Output the [X, Y] coordinate of the center of the cell containing the given text.  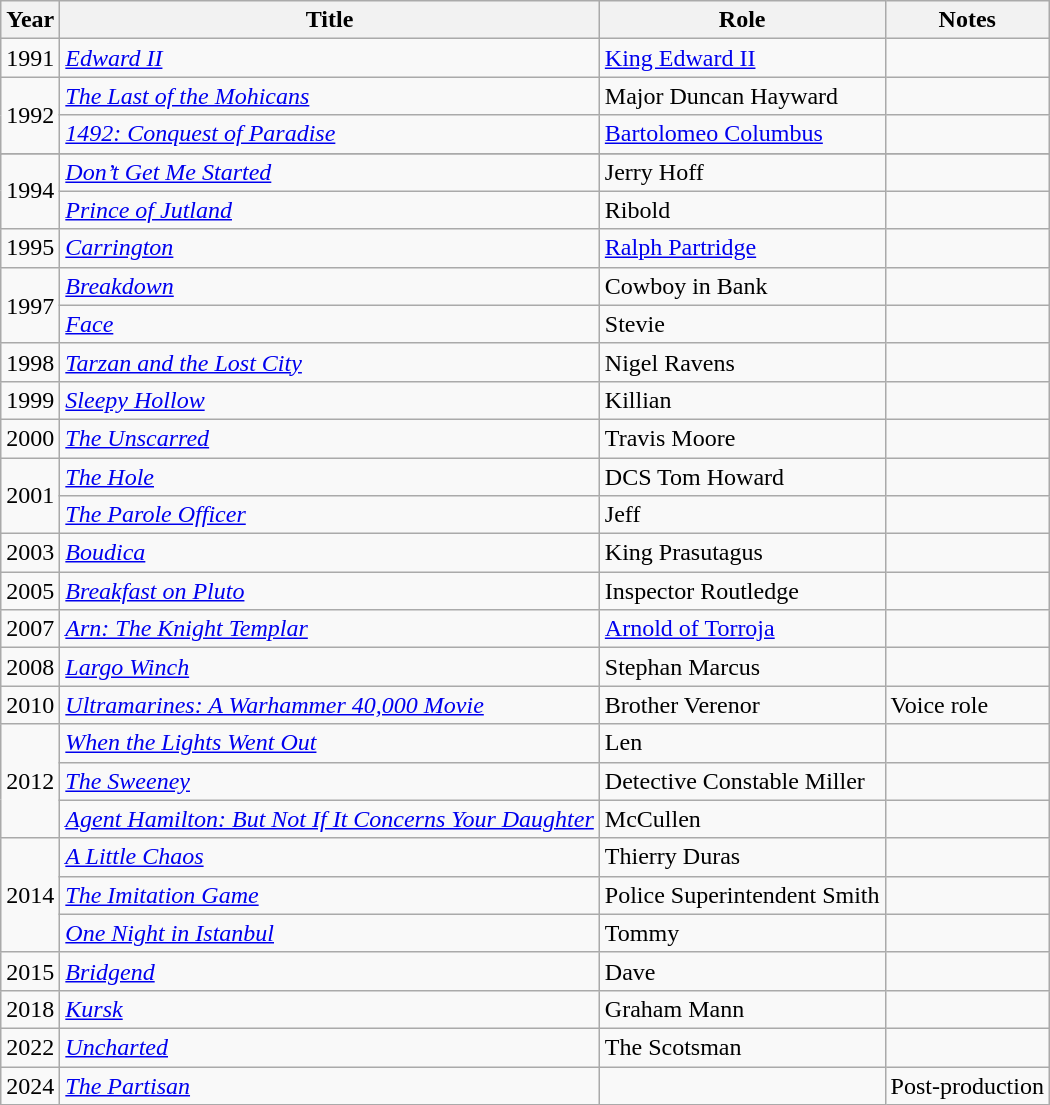
1997 [30, 305]
Edward II [330, 58]
Agent Hamilton: But Not If It Concerns Your Daughter [330, 819]
Major Duncan Hayward [742, 96]
Role [742, 20]
1992 [30, 115]
King Prasutagus [742, 553]
The Hole [330, 477]
2022 [30, 1047]
Jerry Hoff [742, 172]
The Sweeney [330, 781]
Inspector Routledge [742, 591]
2007 [30, 629]
Stephan Marcus [742, 667]
Don’t Get Me Started [330, 172]
Tommy [742, 933]
Killian [742, 400]
2024 [30, 1085]
One Night in Istanbul [330, 933]
Breakfast on Pluto [330, 591]
2012 [30, 781]
Largo Winch [330, 667]
Voice role [967, 705]
King Edward II [742, 58]
Police Superintendent Smith [742, 895]
Uncharted [330, 1047]
2010 [30, 705]
Face [330, 324]
1995 [30, 248]
Year [30, 20]
Boudica [330, 553]
The Parole Officer [330, 515]
The Last of the Mohicans [330, 96]
2014 [30, 895]
Ribold [742, 210]
2008 [30, 667]
2001 [30, 496]
When the Lights Went Out [330, 743]
1998 [30, 362]
Tarzan and the Lost City [330, 362]
Cowboy in Bank [742, 286]
2015 [30, 971]
1999 [30, 400]
Bartolomeo Columbus [742, 134]
Len [742, 743]
Brother Verenor [742, 705]
1991 [30, 58]
The Imitation Game [330, 895]
Graham Mann [742, 1009]
Ralph Partridge [742, 248]
DCS Tom Howard [742, 477]
Arnold of Torroja [742, 629]
The Unscarred [330, 438]
2000 [30, 438]
Title [330, 20]
1492: Conquest of Paradise [330, 134]
Post-production [967, 1085]
Prince of Jutland [330, 210]
Dave [742, 971]
Travis Moore [742, 438]
Arn: The Knight Templar [330, 629]
Nigel Ravens [742, 362]
1994 [30, 191]
2003 [30, 553]
2005 [30, 591]
Ultramarines: A Warhammer 40,000 Movie [330, 705]
Stevie [742, 324]
The Scotsman [742, 1047]
Jeff [742, 515]
Thierry Duras [742, 857]
Notes [967, 20]
A Little Chaos [330, 857]
Bridgend [330, 971]
2018 [30, 1009]
McCullen [742, 819]
Carrington [330, 248]
The Partisan [330, 1085]
Detective Constable Miller [742, 781]
Sleepy Hollow [330, 400]
Breakdown [330, 286]
Kursk [330, 1009]
